Capture the cell that displays the provided text and extract its [X, Y] central coordinate. 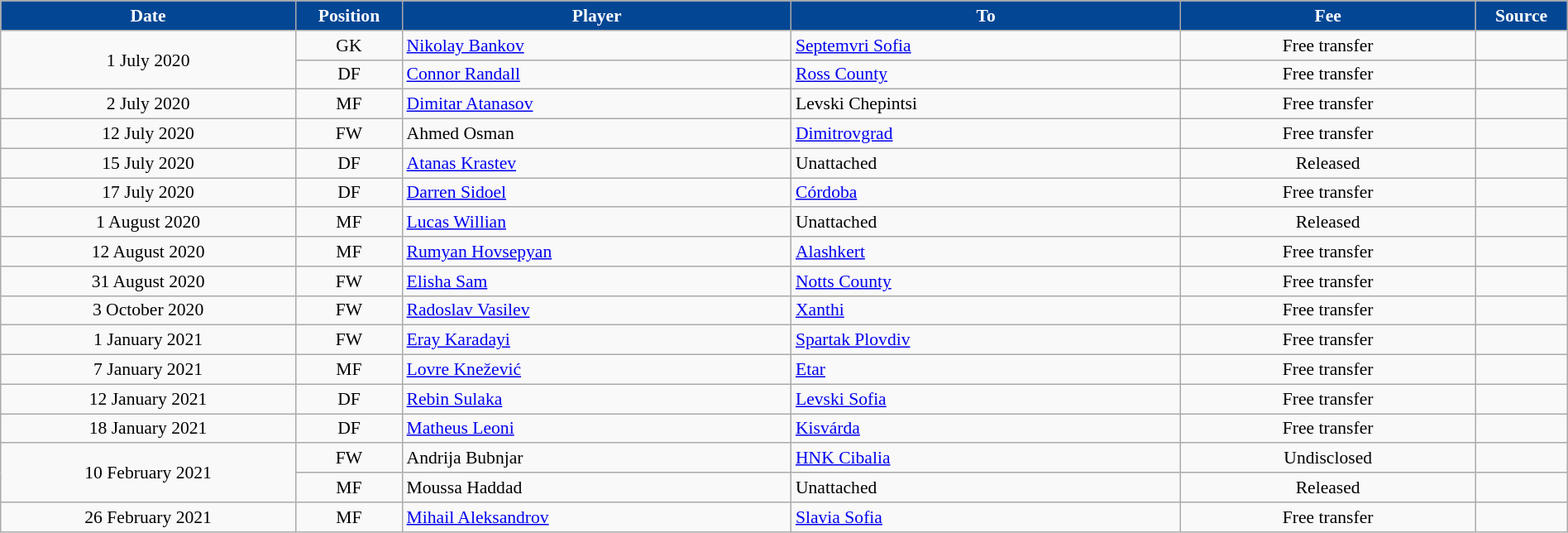
Dimitar Atanasov [597, 104]
Source [1522, 16]
Levski Chepintsi [986, 104]
3 October 2020 [149, 310]
Rebin Sulaka [597, 399]
Kisvárda [986, 429]
Dimitrovgrad [986, 134]
Connor Randall [597, 74]
1 January 2021 [149, 340]
31 August 2020 [149, 281]
Xanthi [986, 310]
Nikolay Bankov [597, 46]
To [986, 16]
10 February 2021 [149, 473]
Septemvri Sofia [986, 46]
2 July 2020 [149, 104]
12 August 2020 [149, 252]
Spartak Plovdiv [986, 340]
Radoslav Vasilev [597, 310]
12 July 2020 [149, 134]
GK [349, 46]
17 July 2020 [149, 193]
1 July 2020 [149, 60]
Ahmed Osman [597, 134]
15 July 2020 [149, 163]
Moussa Haddad [597, 487]
Atanas Krastev [597, 163]
Córdoba [986, 193]
Undisclosed [1328, 459]
Elisha Sam [597, 281]
26 February 2021 [149, 517]
Eray Karadayi [597, 340]
Fee [1328, 16]
Lucas Willian [597, 223]
Player [597, 16]
Notts County [986, 281]
Mihail Aleksandrov [597, 517]
Levski Sofia [986, 399]
Etar [986, 370]
Darren Sidoel [597, 193]
1 August 2020 [149, 223]
Matheus Leoni [597, 429]
Position [349, 16]
7 January 2021 [149, 370]
Ross County [986, 74]
HNK Cibalia [986, 459]
Slavia Sofia [986, 517]
Andrija Bubnjar [597, 459]
Alashkert [986, 252]
18 January 2021 [149, 429]
12 January 2021 [149, 399]
Lovre Knežević [597, 370]
Date [149, 16]
Rumyan Hovsepyan [597, 252]
